Identify which cell holds the provided text, then report its [x, y] central coordinate. 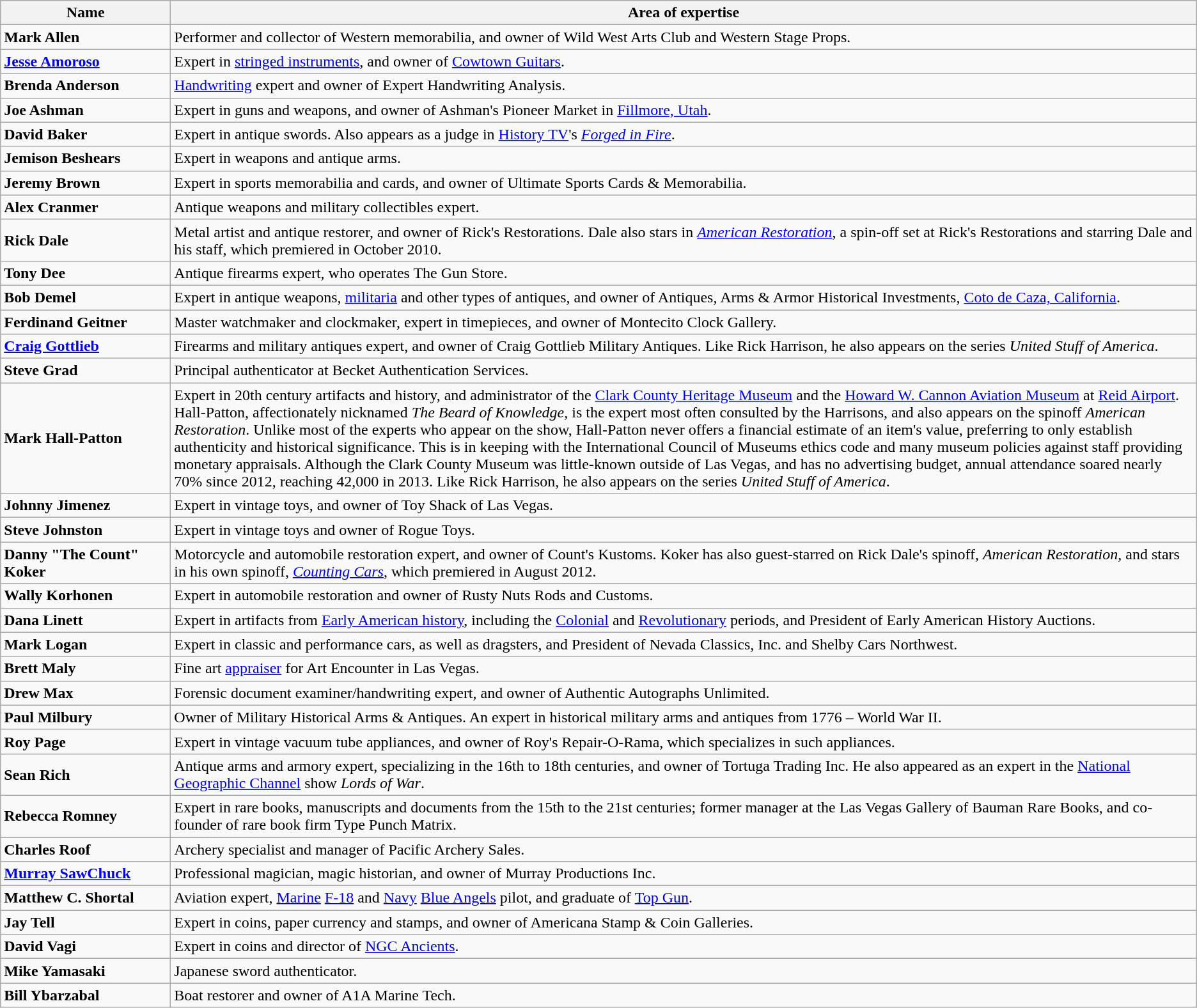
Expert in stringed instruments, and owner of Cowtown Guitars. [684, 61]
Wally Korhonen [86, 596]
Jemison Beshears [86, 159]
Expert in sports memorabilia and cards, and owner of Ultimate Sports Cards & Memorabilia. [684, 183]
Performer and collector of Western memorabilia, and owner of Wild West Arts Club and Western Stage Props. [684, 37]
Brett Maly [86, 669]
Drew Max [86, 693]
Jesse Amoroso [86, 61]
Handwriting expert and owner of Expert Handwriting Analysis. [684, 86]
Sean Rich [86, 775]
Japanese sword authenticator. [684, 971]
Professional magician, magic historian, and owner of Murray Productions Inc. [684, 874]
Forensic document examiner/handwriting expert, and owner of Authentic Autographs Unlimited. [684, 693]
Dana Linett [86, 620]
Owner of Military Historical Arms & Antiques. An expert in historical military arms and antiques from 1776 – World War II. [684, 717]
Alex Cranmer [86, 207]
Master watchmaker and clockmaker, expert in timepieces, and owner of Montecito Clock Gallery. [684, 322]
Principal authenticator at Becket Authentication Services. [684, 371]
Paul Milbury [86, 717]
Craig Gottlieb [86, 346]
Brenda Anderson [86, 86]
Joe Ashman [86, 110]
Johnny Jimenez [86, 506]
Expert in weapons and antique arms. [684, 159]
Expert in guns and weapons, and owner of Ashman's Pioneer Market in Fillmore, Utah. [684, 110]
Mark Allen [86, 37]
Tony Dee [86, 273]
Ferdinand Geitner [86, 322]
Steve Johnston [86, 530]
David Vagi [86, 947]
Name [86, 13]
Expert in vintage toys, and owner of Toy Shack of Las Vegas. [684, 506]
Charles Roof [86, 849]
Fine art appraiser for Art Encounter in Las Vegas. [684, 669]
Mark Logan [86, 644]
Expert in coins, paper currency and stamps, and owner of Americana Stamp & Coin Galleries. [684, 922]
Jay Tell [86, 922]
Boat restorer and owner of A1A Marine Tech. [684, 995]
Bob Demel [86, 297]
Expert in coins and director of NGC Ancients. [684, 947]
Archery specialist and manager of Pacific Archery Sales. [684, 849]
Antique weapons and military collectibles expert. [684, 207]
Expert in vintage toys and owner of Rogue Toys. [684, 530]
Expert in artifacts from Early American history, including the Colonial and Revolutionary periods, and President of Early American History Auctions. [684, 620]
Expert in antique swords. Also appears as a judge in History TV's Forged in Fire. [684, 134]
Bill Ybarzabal [86, 995]
Mike Yamasaki [86, 971]
Steve Grad [86, 371]
Rebecca Romney [86, 816]
Rick Dale [86, 240]
Matthew C. Shortal [86, 898]
Aviation expert, Marine F-18 and Navy Blue Angels pilot, and graduate of Top Gun. [684, 898]
Roy Page [86, 741]
Murray SawChuck [86, 874]
Area of expertise [684, 13]
Expert in automobile restoration and owner of Rusty Nuts Rods and Customs. [684, 596]
Mark Hall-Patton [86, 438]
Expert in vintage vacuum tube appliances, and owner of Roy's Repair-O-Rama, which specializes in such appliances. [684, 741]
Danny "The Count" Koker [86, 562]
Antique firearms expert, who operates The Gun Store. [684, 273]
Expert in classic and performance cars, as well as dragsters, and President of Nevada Classics, Inc. and Shelby Cars Northwest. [684, 644]
David Baker [86, 134]
Jeremy Brown [86, 183]
